Identify which cell holds the provided text, then report its [x, y] central coordinate. 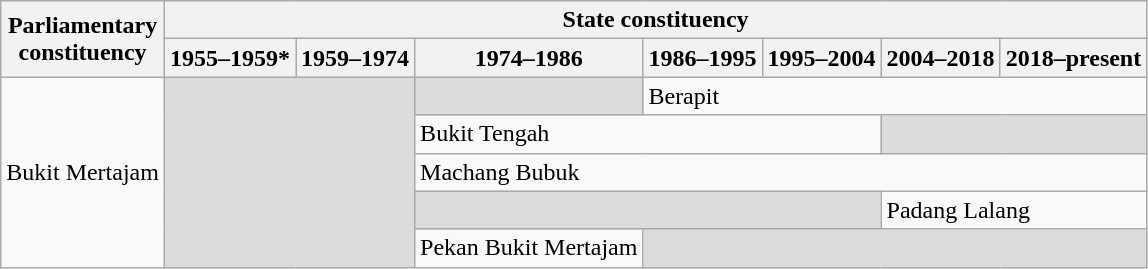
2004–2018 [940, 58]
Bukit Tengah [648, 134]
1974–1986 [529, 58]
1986–1995 [702, 58]
Pekan Bukit Mertajam [529, 248]
1995–2004 [822, 58]
2018–present [1074, 58]
Berapit [895, 96]
Padang Lalang [1014, 210]
Machang Bubuk [781, 172]
Bukit Mertajam [83, 172]
Parliamentaryconstituency [83, 39]
1955–1959* [230, 58]
1959–1974 [356, 58]
State constituency [655, 20]
